Detect which cell encompasses the target text, then output its (X, Y) center coordinate. 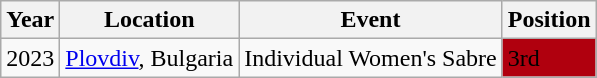
3rd (549, 58)
Location (150, 20)
Position (549, 20)
Event (371, 20)
Year (30, 20)
Individual Women's Sabre (371, 58)
2023 (30, 58)
Plovdiv, Bulgaria (150, 58)
